Determine the [X, Y] coordinate at the center of the cell enclosing the given text.  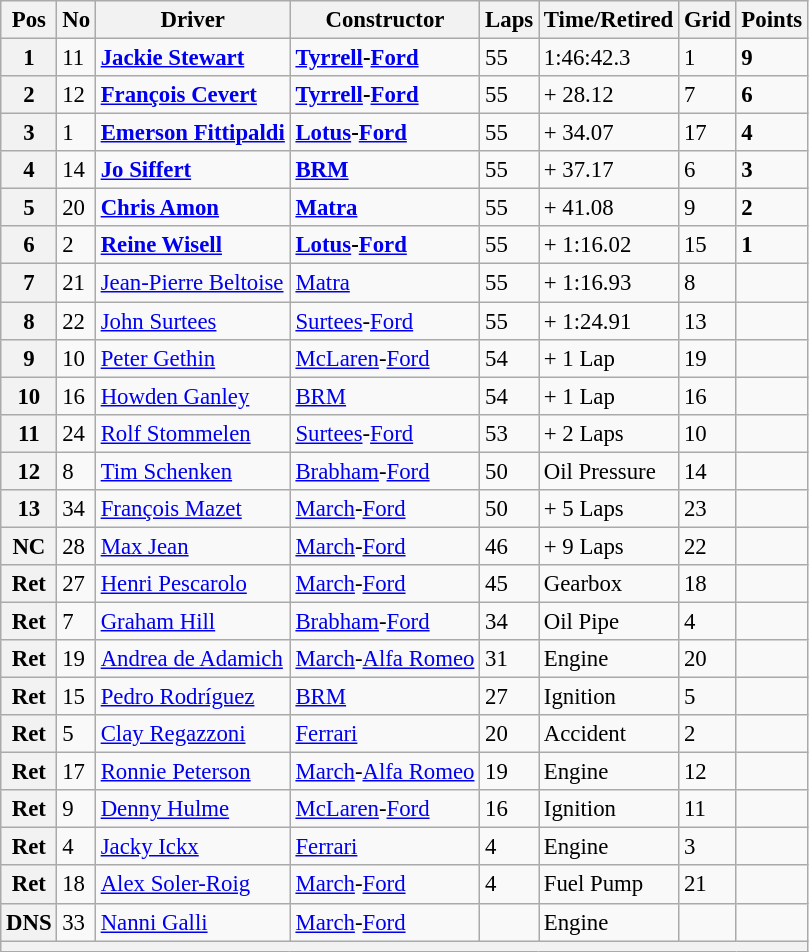
Pos [29, 20]
+ 34.07 [608, 133]
Tim Schenken [192, 471]
24 [76, 433]
+ 1:16.93 [608, 283]
28 [76, 546]
Nanni Galli [192, 922]
Oil Pipe [608, 621]
Peter Gethin [192, 358]
53 [510, 433]
No [76, 20]
Alex Soler-Roig [192, 885]
Pedro Rodríguez [192, 697]
DNS [29, 922]
Reine Wisell [192, 245]
Points [772, 20]
Denny Hulme [192, 809]
Jo Siffert [192, 170]
Gearbox [608, 584]
Accident [608, 734]
+ 28.12 [608, 95]
François Cevert [192, 95]
Graham Hill [192, 621]
45 [510, 584]
Constructor [385, 20]
Jean-Pierre Beltoise [192, 283]
Oil Pressure [608, 471]
Fuel Pump [608, 885]
46 [510, 546]
+ 5 Laps [608, 509]
+ 9 Laps [608, 546]
John Surtees [192, 321]
Andrea de Adamich [192, 659]
+ 41.08 [608, 208]
31 [510, 659]
1:46:42.3 [608, 58]
Max Jean [192, 546]
+ 1:16.02 [608, 245]
Clay Regazzoni [192, 734]
Jackie Stewart [192, 58]
Howden Ganley [192, 396]
Grid [708, 20]
François Mazet [192, 509]
Emerson Fittipaldi [192, 133]
Chris Amon [192, 208]
Rolf Stommelen [192, 433]
Driver [192, 20]
NC [29, 546]
33 [76, 922]
Ronnie Peterson [192, 772]
Time/Retired [608, 20]
+ 2 Laps [608, 433]
Henri Pescarolo [192, 584]
Laps [510, 20]
23 [708, 509]
+ 37.17 [608, 170]
+ 1:24.91 [608, 321]
Jacky Ickx [192, 847]
